Return the [x, y] coordinate for the center point of the cell that contains the specified text.  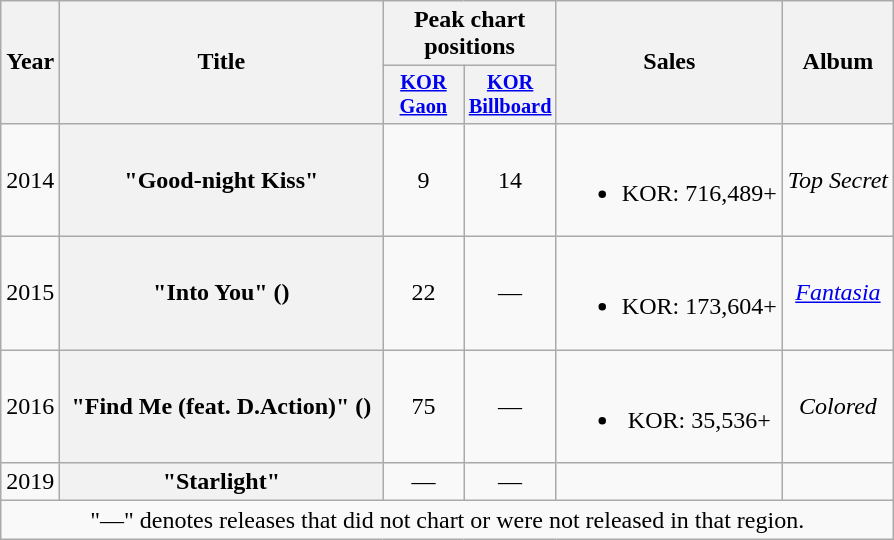
2016 [30, 406]
"Into You" () [222, 294]
"Find Me (feat. D.Action)" () [222, 406]
Top Secret [838, 180]
KORGaon [424, 95]
2019 [30, 482]
KOR: 35,536+ [669, 406]
Fantasia [838, 294]
2014 [30, 180]
14 [510, 180]
Peak chart positions [470, 34]
Sales [669, 62]
22 [424, 294]
9 [424, 180]
"—" denotes releases that did not chart or were not released in that region. [448, 520]
Album [838, 62]
Colored [838, 406]
KORBillboard [510, 95]
2015 [30, 294]
"Good-night Kiss" [222, 180]
Year [30, 62]
Title [222, 62]
KOR: 716,489+ [669, 180]
75 [424, 406]
KOR: 173,604+ [669, 294]
"Starlight" [222, 482]
